Detect which cell encompasses the target text, then output its [x, y] center coordinate. 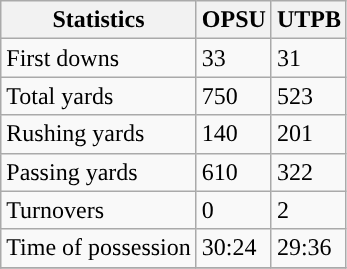
610 [234, 172]
UTPB [308, 20]
Passing yards [99, 172]
Rushing yards [99, 134]
29:36 [308, 248]
30:24 [234, 248]
201 [308, 134]
33 [234, 58]
322 [308, 172]
Turnovers [99, 210]
31 [308, 58]
0 [234, 210]
Total yards [99, 96]
Statistics [99, 20]
First downs [99, 58]
Time of possession [99, 248]
2 [308, 210]
140 [234, 134]
750 [234, 96]
OPSU [234, 20]
523 [308, 96]
